From the cell containing the given text, extract its center point as [x, y] coordinate. 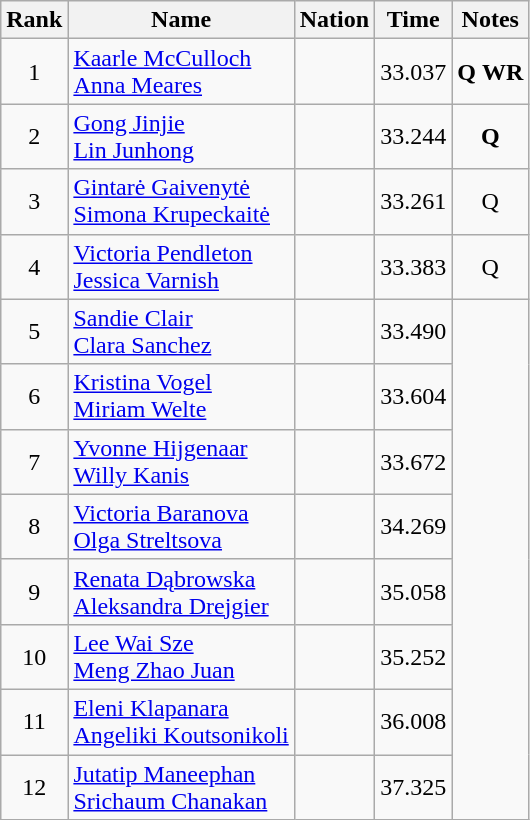
Kristina VogelMiriam Welte [181, 396]
34.269 [414, 526]
Q WR [490, 72]
35.252 [414, 656]
33.261 [414, 202]
33.383 [414, 266]
33.604 [414, 396]
Kaarle McCullochAnna Meares [181, 72]
Gong JinjieLin Junhong [181, 136]
35.058 [414, 592]
3 [34, 202]
Name [181, 20]
Victoria PendletonJessica Varnish [181, 266]
Time [414, 20]
Gintarė GaivenytėSimona Krupeckaitė [181, 202]
33.490 [414, 332]
33.037 [414, 72]
Lee Wai Sze Meng Zhao Juan [181, 656]
Nation [334, 20]
Victoria BaranovaOlga Streltsova [181, 526]
12 [34, 786]
Sandie ClairClara Sanchez [181, 332]
Jutatip ManeephanSrichaum Chanakan [181, 786]
2 [34, 136]
5 [34, 332]
9 [34, 592]
33.672 [414, 462]
Rank [34, 20]
6 [34, 396]
36.008 [414, 722]
10 [34, 656]
37.325 [414, 786]
8 [34, 526]
Eleni KlapanaraAngeliki Koutsonikoli [181, 722]
7 [34, 462]
11 [34, 722]
Yvonne HijgenaarWilly Kanis [181, 462]
1 [34, 72]
33.244 [414, 136]
Notes [490, 20]
4 [34, 266]
Renata DąbrowskaAleksandra Drejgier [181, 592]
